From the cell containing the given text, extract its center point as [X, Y] coordinate. 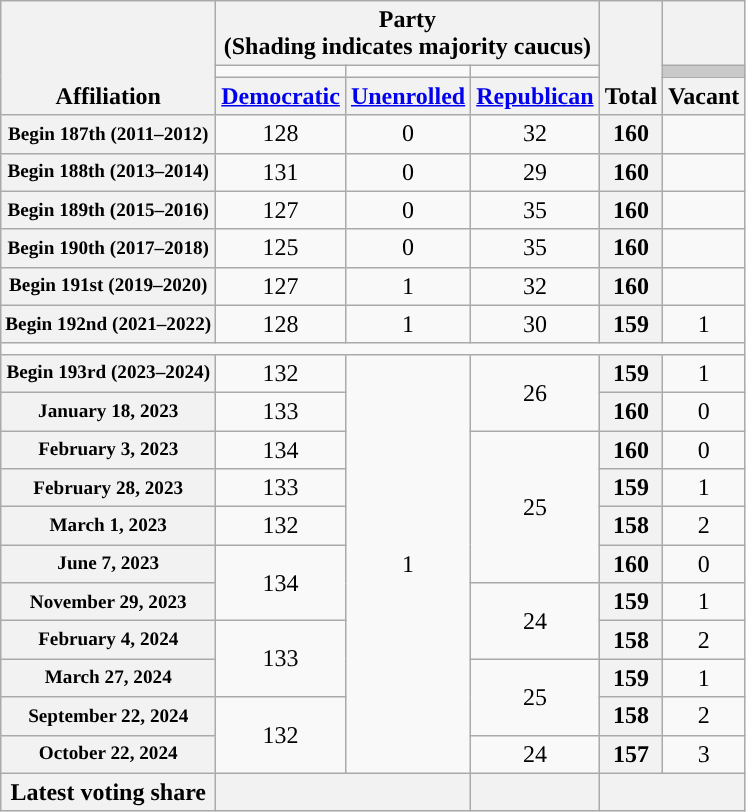
September 22, 2024 [108, 716]
October 22, 2024 [108, 754]
Begin 192nd (2021–2022) [108, 324]
Latest voting share [108, 792]
Unenrolled [408, 96]
Total [631, 58]
Begin 191st (2019–2020) [108, 286]
March 27, 2024 [108, 678]
Democratic [281, 96]
Affiliation [108, 58]
Party (Shading indicates majority caucus) [408, 34]
131 [281, 172]
3 [704, 754]
29 [535, 172]
February 4, 2024 [108, 640]
26 [535, 392]
June 7, 2023 [108, 564]
125 [281, 248]
Vacant [704, 96]
February 3, 2023 [108, 449]
Begin 193rd (2023–2024) [108, 373]
February 28, 2023 [108, 488]
Begin 187th (2011–2012) [108, 134]
157 [631, 754]
Begin 188th (2013–2014) [108, 172]
Republican [535, 96]
Begin 190th (2017–2018) [108, 248]
March 1, 2023 [108, 526]
Begin 189th (2015–2016) [108, 210]
November 29, 2023 [108, 602]
January 18, 2023 [108, 411]
30 [535, 324]
